Search for the cell housing the specified text and yield its [x, y] center coordinate. 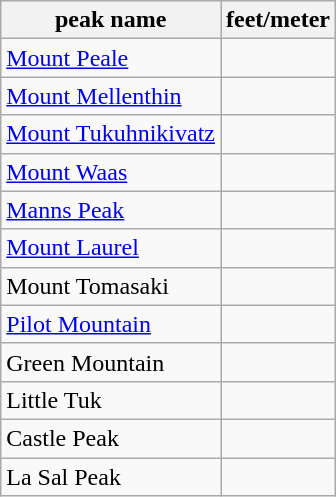
peak name [111, 20]
Mount Laurel [111, 248]
feet/meter [278, 20]
Mount Peale [111, 58]
Green Mountain [111, 362]
La Sal Peak [111, 477]
Pilot Mountain [111, 324]
Manns Peak [111, 210]
Mount Tomasaki [111, 286]
Little Tuk [111, 400]
Mount Mellenthin [111, 96]
Mount Tukuhnikivatz [111, 134]
Castle Peak [111, 438]
Mount Waas [111, 172]
